Return (x, y) of the center of cell containing provided text 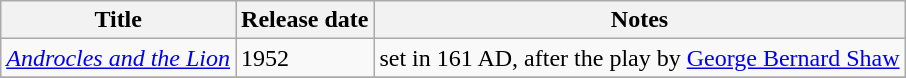
Notes (640, 20)
Androcles and the Lion (118, 58)
1952 (305, 58)
set in 161 AD, after the play by George Bernard Shaw (640, 58)
Release date (305, 20)
Title (118, 20)
